From the cell containing the given text, extract its center point as [X, Y] coordinate. 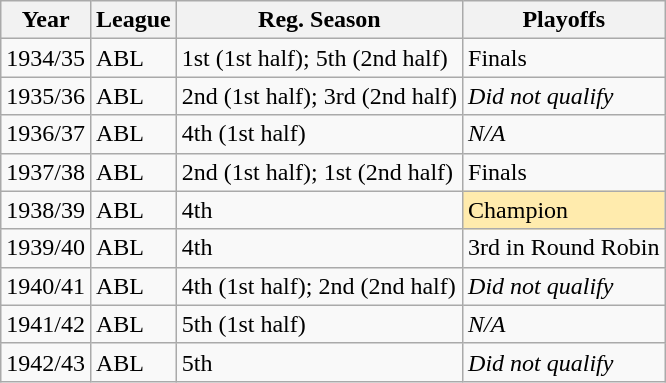
Playoffs [564, 20]
1940/41 [46, 286]
5th [319, 362]
1936/37 [46, 134]
1937/38 [46, 172]
5th (1st half) [319, 324]
2nd (1st half); 1st (2nd half) [319, 172]
League [133, 20]
Champion [564, 210]
1939/40 [46, 248]
1938/39 [46, 210]
1934/35 [46, 58]
4th (1st half); 2nd (2nd half) [319, 286]
2nd (1st half); 3rd (2nd half) [319, 96]
3rd in Round Robin [564, 248]
Reg. Season [319, 20]
1942/43 [46, 362]
1935/36 [46, 96]
1st (1st half); 5th (2nd half) [319, 58]
Year [46, 20]
1941/42 [46, 324]
4th (1st half) [319, 134]
